Output the [x, y] coordinate of the center of the cell containing the given text.  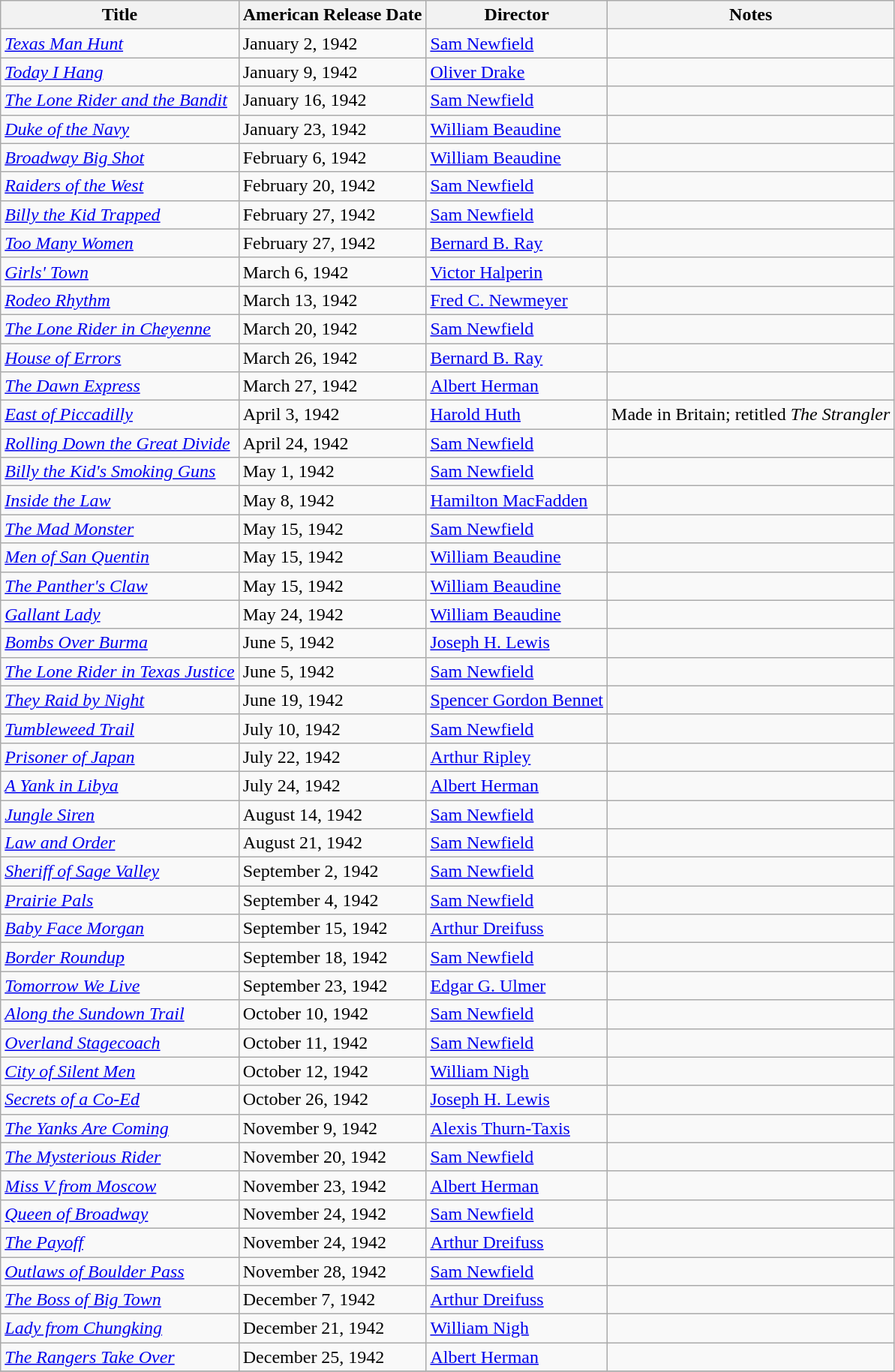
Along the Sundown Trail [120, 1014]
Billy the Kid's Smoking Guns [120, 472]
December 7, 1942 [332, 1300]
February 6, 1942 [332, 158]
Made in Britain; retitled The Strangler [751, 415]
October 11, 1942 [332, 1043]
The Dawn Express [120, 386]
October 26, 1942 [332, 1100]
May 1, 1942 [332, 472]
December 25, 1942 [332, 1357]
November 20, 1942 [332, 1157]
Men of San Quentin [120, 557]
July 22, 1942 [332, 757]
August 14, 1942 [332, 814]
Secrets of a Co-Ed [120, 1100]
March 26, 1942 [332, 358]
The Lone Rider in Cheyenne [120, 329]
October 12, 1942 [332, 1071]
Sheriff of Sage Valley [120, 872]
September 4, 1942 [332, 900]
Girls' Town [120, 272]
Edgar G. Ulmer [517, 986]
September 2, 1942 [332, 872]
Queen of Broadway [120, 1214]
Outlaws of Boulder Pass [120, 1271]
March 13, 1942 [332, 300]
October 10, 1942 [332, 1014]
September 18, 1942 [332, 957]
Inside the Law [120, 500]
Raiders of the West [120, 186]
Rodeo Rhythm [120, 300]
Today I Hang [120, 72]
Miss V from Moscow [120, 1185]
American Release Date [332, 15]
January 23, 1942 [332, 129]
Texas Man Hunt [120, 44]
Spencer Gordon Bennet [517, 700]
August 21, 1942 [332, 843]
The Yanks Are Coming [120, 1128]
East of Piccadilly [120, 415]
May 8, 1942 [332, 500]
Bombs Over Burma [120, 643]
June 19, 1942 [332, 700]
March 27, 1942 [332, 386]
The Boss of Big Town [120, 1300]
Arthur Ripley [517, 757]
July 24, 1942 [332, 785]
May 24, 1942 [332, 614]
Law and Order [120, 843]
January 9, 1942 [332, 72]
The Mad Monster [120, 529]
House of Errors [120, 358]
November 9, 1942 [332, 1128]
Victor Halperin [517, 272]
They Raid by Night [120, 700]
Broadway Big Shot [120, 158]
July 10, 1942 [332, 728]
Billy the Kid Trapped [120, 215]
Prairie Pals [120, 900]
November 23, 1942 [332, 1185]
November 28, 1942 [332, 1271]
Director [517, 15]
Oliver Drake [517, 72]
March 6, 1942 [332, 272]
City of Silent Men [120, 1071]
Jungle Siren [120, 814]
Title [120, 15]
March 20, 1942 [332, 329]
The Panther's Claw [120, 586]
Alexis Thurn-Taxis [517, 1128]
Gallant Lady [120, 614]
Prisoner of Japan [120, 757]
The Lone Rider and the Bandit [120, 101]
A Yank in Libya [120, 785]
Hamilton MacFadden [517, 500]
Notes [751, 15]
January 2, 1942 [332, 44]
April 24, 1942 [332, 443]
Tomorrow We Live [120, 986]
Lady from Chungking [120, 1328]
April 3, 1942 [332, 415]
Baby Face Morgan [120, 929]
Tumbleweed Trail [120, 728]
Fred C. Newmeyer [517, 300]
Too Many Women [120, 243]
The Rangers Take Over [120, 1357]
The Mysterious Rider [120, 1157]
Duke of the Navy [120, 129]
September 15, 1942 [332, 929]
February 20, 1942 [332, 186]
Overland Stagecoach [120, 1043]
The Payoff [120, 1242]
Harold Huth [517, 415]
December 21, 1942 [332, 1328]
September 23, 1942 [332, 986]
January 16, 1942 [332, 101]
Border Roundup [120, 957]
Rolling Down the Great Divide [120, 443]
The Lone Rider in Texas Justice [120, 671]
